Pinpoint the cell where the given text exists, returning its (X, Y) midpoint coordinate. 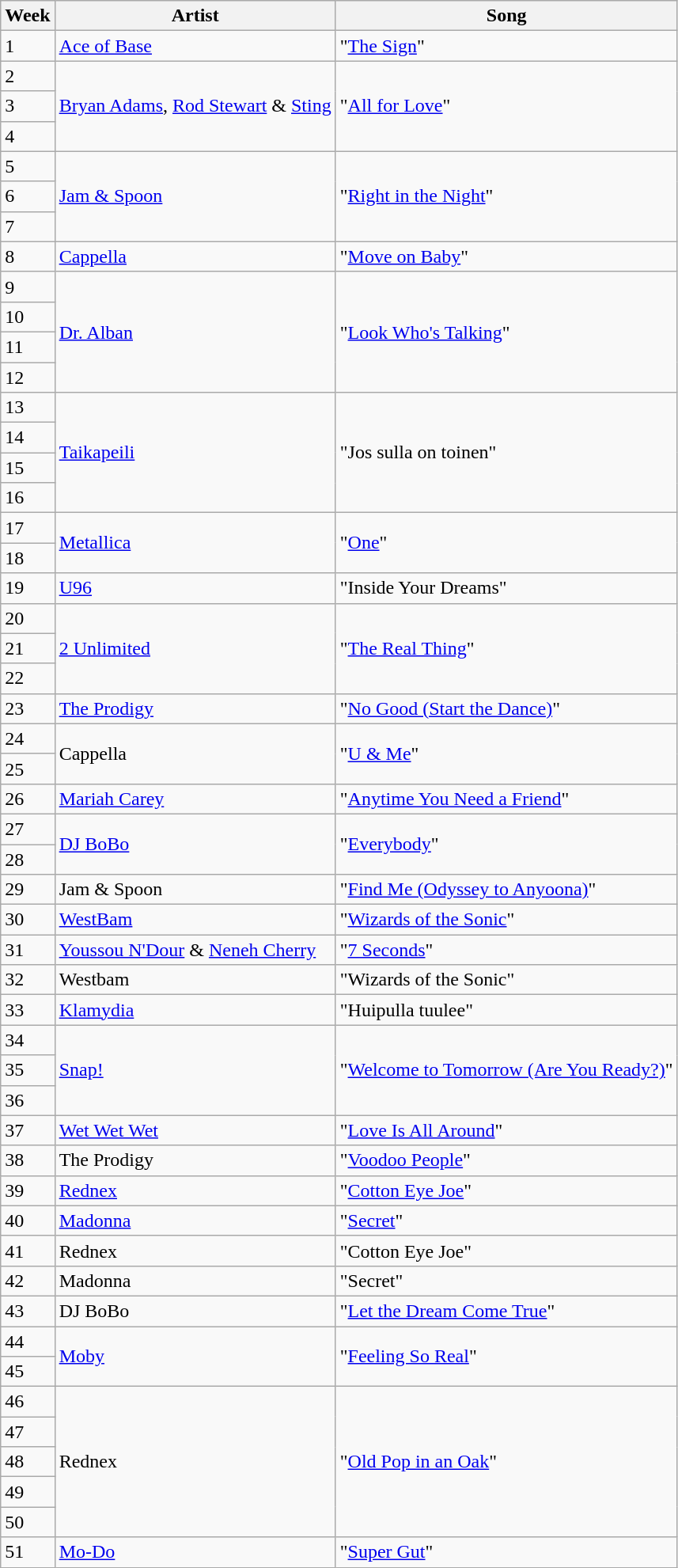
"No Good (Start the Dance)" (506, 708)
11 (28, 347)
"Love Is All Around" (506, 1130)
Mo-Do (195, 1552)
15 (28, 468)
8 (28, 256)
30 (28, 920)
32 (28, 980)
42 (28, 1281)
14 (28, 438)
"Voodoo People" (506, 1160)
Moby (195, 1357)
Ace of Base (195, 46)
"The Sign" (506, 46)
22 (28, 678)
Snap! (195, 1070)
9 (28, 287)
"One" (506, 543)
19 (28, 588)
1 (28, 46)
41 (28, 1251)
Mariah Carey (195, 799)
Bryan Adams, Rod Stewart & Sting (195, 106)
Week (28, 16)
10 (28, 317)
2 Unlimited (195, 648)
43 (28, 1311)
25 (28, 769)
"Feeling So Real" (506, 1357)
17 (28, 528)
U96 (195, 588)
48 (28, 1462)
50 (28, 1522)
5 (28, 166)
2 (28, 76)
Artist (195, 16)
"Inside Your Dreams" (506, 588)
7 (28, 226)
Song (506, 16)
"Welcome to Tomorrow (Are You Ready?)" (506, 1070)
Taikapeili (195, 453)
"Huipulla tuulee" (506, 1010)
37 (28, 1130)
16 (28, 498)
13 (28, 408)
45 (28, 1372)
Metallica (195, 543)
3 (28, 106)
18 (28, 558)
"Jos sulla on toinen" (506, 453)
34 (28, 1040)
"Anytime You Need a Friend" (506, 799)
20 (28, 618)
Youssou N'Dour & Neneh Cherry (195, 950)
Westbam (195, 980)
6 (28, 196)
"Everybody" (506, 844)
"The Real Thing" (506, 648)
"Old Pop in an Oak" (506, 1462)
WestBam (195, 920)
"U & Me" (506, 754)
"Let the Dream Come True" (506, 1311)
Klamydia (195, 1010)
46 (28, 1402)
36 (28, 1100)
"Look Who's Talking" (506, 332)
"Super Gut" (506, 1552)
38 (28, 1160)
47 (28, 1432)
40 (28, 1221)
4 (28, 136)
28 (28, 859)
"All for Love" (506, 106)
33 (28, 1010)
49 (28, 1492)
"Move on Baby" (506, 256)
24 (28, 738)
"7 Seconds" (506, 950)
21 (28, 648)
44 (28, 1342)
26 (28, 799)
35 (28, 1070)
23 (28, 708)
Wet Wet Wet (195, 1130)
Dr. Alban (195, 332)
51 (28, 1552)
12 (28, 378)
39 (28, 1190)
"Find Me (Odyssey to Anyoona)" (506, 890)
27 (28, 829)
"Right in the Night" (506, 196)
29 (28, 890)
31 (28, 950)
